Extract the (X, Y) coordinate from the center of the cell holding the provided text.  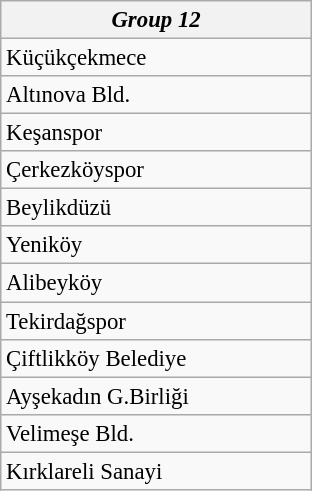
Tekirdağspor (156, 321)
Ayşekadın G.Birliği (156, 396)
Kırklareli Sanayi (156, 471)
Çiftlikköy Belediye (156, 358)
Yeniköy (156, 245)
Alibeyköy (156, 283)
Keşanspor (156, 133)
Beylikdüzü (156, 208)
Küçükçekmece (156, 58)
Çerkezköyspor (156, 170)
Velimeşe Bld. (156, 433)
Group 12 (156, 20)
Altınova Bld. (156, 95)
